Pinpoint the cell where the given text exists, returning its [X, Y] midpoint coordinate. 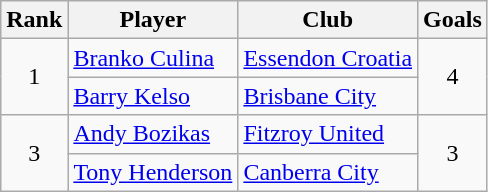
Canberra City [328, 172]
Brisbane City [328, 96]
Essendon Croatia [328, 58]
4 [453, 77]
Tony Henderson [153, 172]
1 [34, 77]
Player [153, 20]
Fitzroy United [328, 134]
Club [328, 20]
Barry Kelso [153, 96]
Goals [453, 20]
Branko Culina [153, 58]
Rank [34, 20]
Andy Bozikas [153, 134]
